Return (x, y) of the center of cell containing provided text 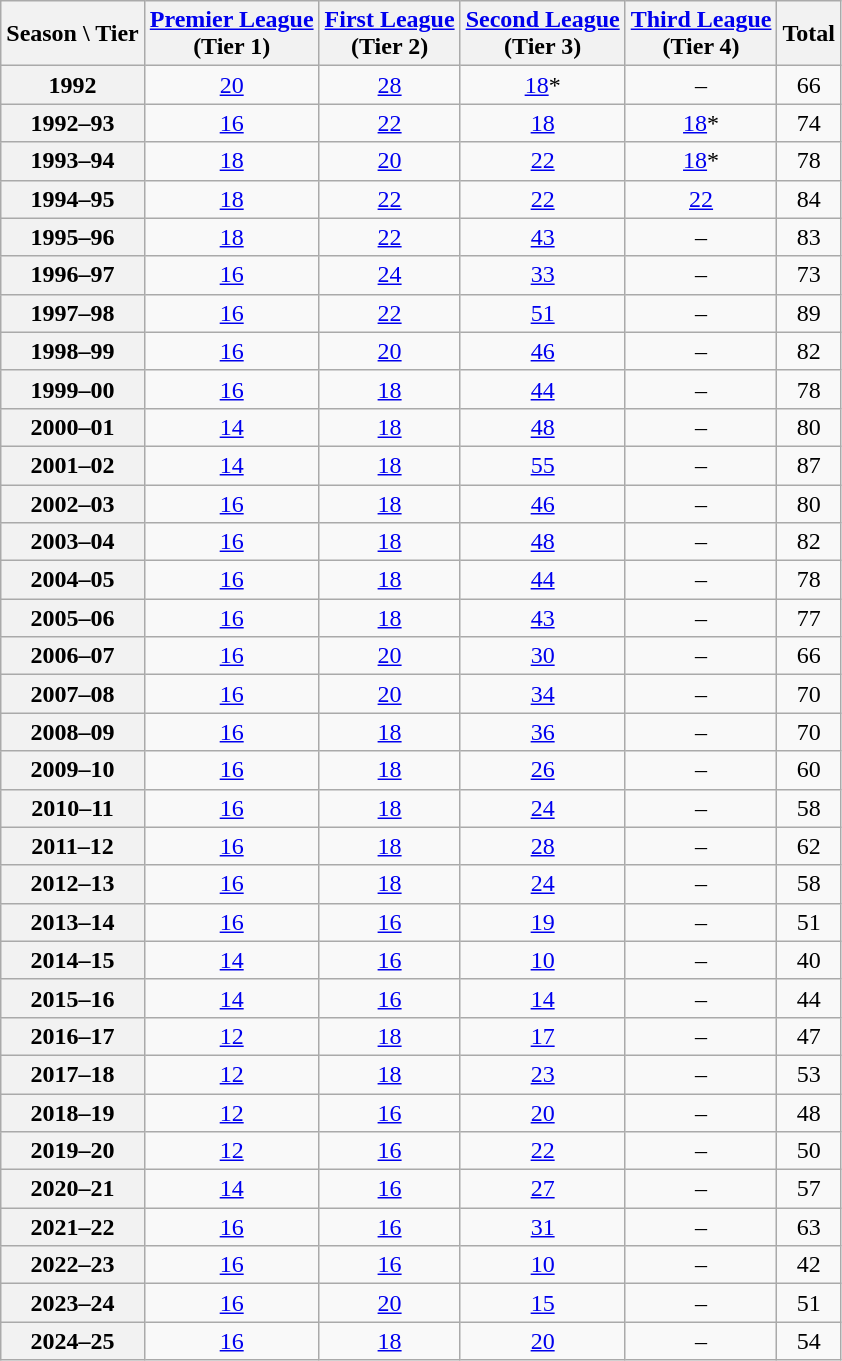
2019–20 (73, 1151)
54 (809, 1341)
2009–10 (73, 770)
Total (809, 34)
1992–93 (73, 123)
57 (809, 1189)
2015–16 (73, 998)
53 (809, 1074)
Third League(Tier 4) (701, 34)
2024–25 (73, 1341)
2001–02 (73, 465)
2020–21 (73, 1189)
2005–06 (73, 618)
2021–22 (73, 1227)
2012–13 (73, 884)
1993–94 (73, 161)
87 (809, 465)
50 (809, 1151)
2023–24 (73, 1303)
77 (809, 618)
2013–14 (73, 922)
2007–08 (73, 694)
First League(Tier 2) (390, 34)
36 (542, 732)
83 (809, 237)
31 (542, 1227)
1992 (73, 85)
60 (809, 770)
47 (809, 1036)
2014–15 (73, 960)
2002–03 (73, 503)
2006–07 (73, 656)
2010–11 (73, 808)
2018–19 (73, 1113)
73 (809, 275)
2022–23 (73, 1265)
23 (542, 1074)
2000–01 (73, 427)
62 (809, 846)
2008–09 (73, 732)
15 (542, 1303)
26 (542, 770)
Premier League(Tier 1) (232, 34)
74 (809, 123)
30 (542, 656)
2017–18 (73, 1074)
2011–12 (73, 846)
55 (542, 465)
Second League(Tier 3) (542, 34)
89 (809, 313)
17 (542, 1036)
42 (809, 1265)
84 (809, 199)
27 (542, 1189)
19 (542, 922)
1997–98 (73, 313)
63 (809, 1227)
1996–97 (73, 275)
1995–96 (73, 237)
34 (542, 694)
40 (809, 960)
1994–95 (73, 199)
2016–17 (73, 1036)
1998–99 (73, 351)
2003–04 (73, 542)
33 (542, 275)
1999–00 (73, 389)
Season \ Tier (73, 34)
2004–05 (73, 580)
